Return [X, Y] of the center of cell containing provided text 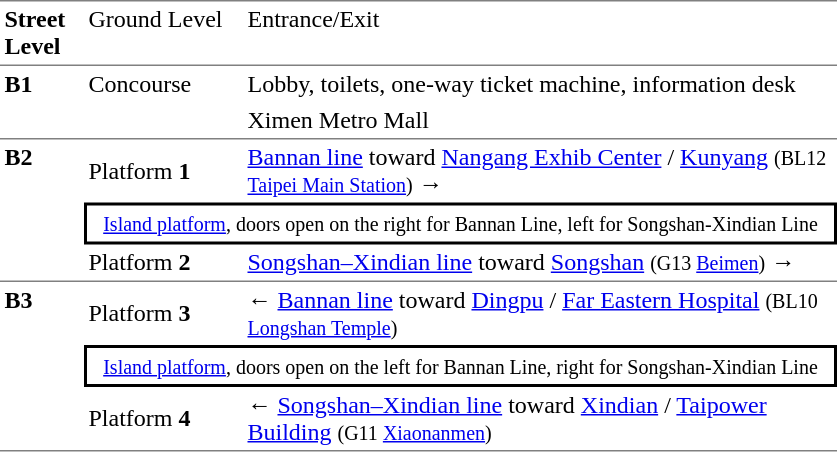
Platform 1 [164, 170]
Lobby, toilets, one-way ticket machine, information desk [540, 84]
Platform 3 [164, 314]
Island platform, doors open on the left for Bannan Line, right for Songshan-Xindian Line [460, 366]
B3 [42, 367]
Bannan line toward Nangang Exhib Center / Kunyang (BL12 Taipei Main Station) → [540, 170]
B2 [42, 210]
← Bannan line toward Dingpu / Far Eastern Hospital (BL10 Longshan Temple) [540, 314]
Songshan–Xindian line toward Songshan (G13 Beimen) → [540, 263]
Island platform, doors open on the right for Bannan Line, left for Songshan-Xindian Line [460, 223]
Street Level [42, 33]
B1 [42, 102]
Entrance/Exit [540, 33]
Concourse [164, 102]
Platform 4 [164, 419]
Ground Level [164, 33]
Ximen Metro Mall [540, 120]
Platform 2 [164, 263]
← Songshan–Xindian line toward Xindian / Taipower Building (G11 Xiaonanmen) [540, 419]
